Return the (x, y) coordinate for the center point of the cell that contains the specified text.  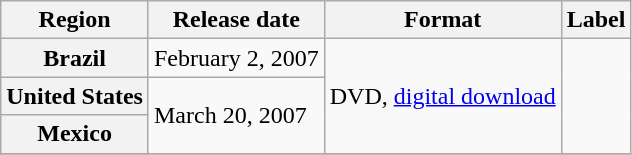
Region (75, 20)
DVD, digital download (442, 96)
March 20, 2007 (236, 115)
United States (75, 96)
Format (442, 20)
February 2, 2007 (236, 58)
Brazil (75, 58)
Label (596, 20)
Release date (236, 20)
Mexico (75, 134)
